Find where the given text appears and provide that cell's center as (x, y) coordinate. 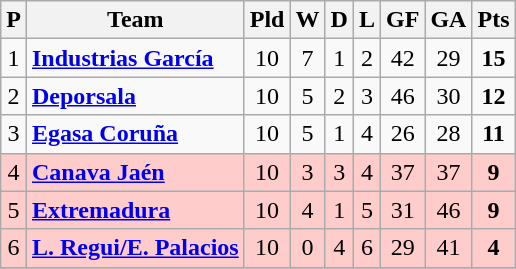
D (339, 20)
Pts (494, 20)
Canava Jaén (135, 172)
12 (494, 96)
W (308, 20)
Team (135, 20)
Industrias García (135, 58)
Extremadura (135, 210)
L (366, 20)
Egasa Coruña (135, 134)
GF (403, 20)
26 (403, 134)
11 (494, 134)
15 (494, 58)
7 (308, 58)
31 (403, 210)
30 (448, 96)
41 (448, 248)
GA (448, 20)
Pld (267, 20)
0 (308, 248)
P (14, 20)
28 (448, 134)
42 (403, 58)
L. Regui/E. Palacios (135, 248)
Deporsala (135, 96)
